Output the [X, Y] coordinate of the center of the cell containing the given text.  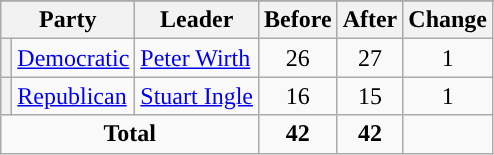
Change [448, 20]
Republican [74, 96]
Party [68, 20]
Stuart Ingle [197, 96]
Democratic [74, 58]
Before [298, 20]
26 [298, 58]
Total [130, 134]
After [370, 20]
15 [370, 96]
27 [370, 58]
16 [298, 96]
Leader [197, 20]
Peter Wirth [197, 58]
